Extract the [X, Y] coordinate from the center of the cell holding the provided text.  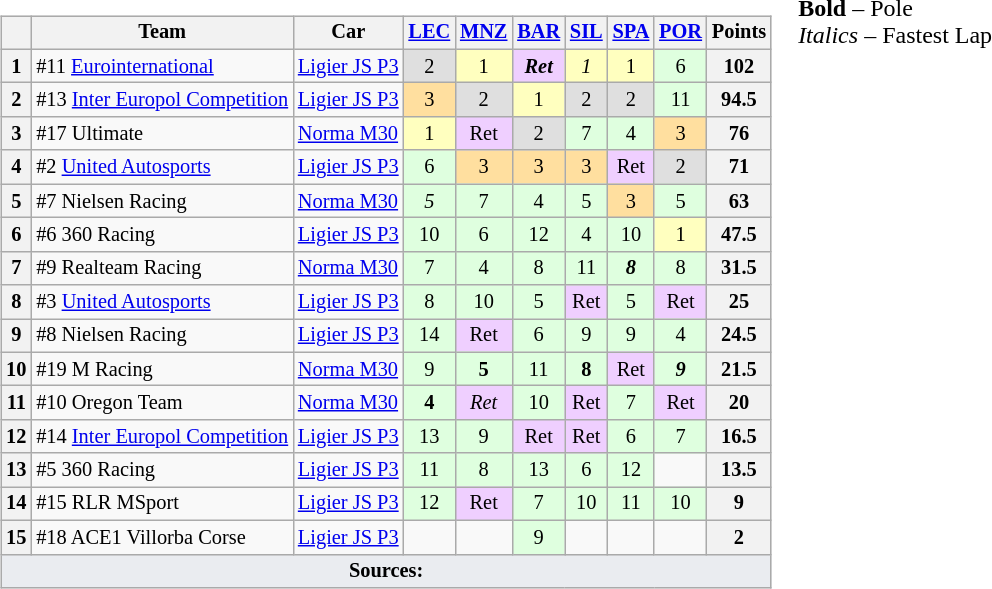
31.5 [739, 268]
94.5 [739, 100]
#14 Inter Europol Competition [162, 437]
#17 Ultimate [162, 134]
POR [680, 33]
47.5 [739, 235]
63 [739, 201]
21.5 [739, 369]
15 [16, 537]
Team [162, 33]
#2 United Autosports [162, 167]
LEC [429, 33]
Sources: [386, 571]
#6 360 Racing [162, 235]
76 [739, 134]
Points [739, 33]
MNZ [484, 33]
SIL [586, 33]
20 [739, 403]
#5 360 Racing [162, 470]
71 [739, 167]
#19 M Racing [162, 369]
24.5 [739, 336]
#10 Oregon Team [162, 403]
#15 RLR MSport [162, 504]
#8 Nielsen Racing [162, 336]
#13 Inter Europol Competition [162, 100]
SPA [632, 33]
#9 Realteam Racing [162, 268]
#3 United Autosports [162, 302]
Car [348, 33]
#7 Nielsen Racing [162, 201]
BAR [538, 33]
#11 Eurointernational [162, 66]
102 [739, 66]
13.5 [739, 470]
#18 ACE1 Villorba Corse [162, 537]
16.5 [739, 437]
25 [739, 302]
